Scan for the cell matching the given text and deliver its [x, y] coordinate at center. 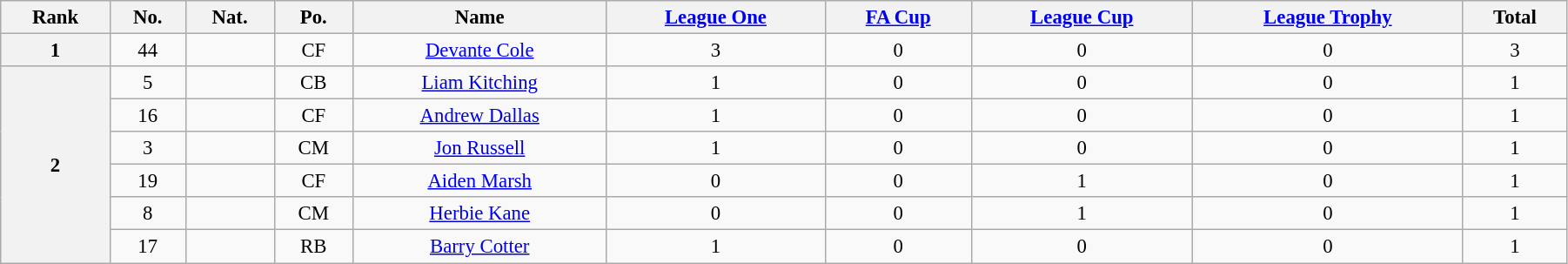
Barry Cotter [480, 247]
44 [148, 51]
5 [148, 83]
League Cup [1082, 17]
Liam Kitching [480, 83]
2 [56, 165]
Aiden Marsh [480, 181]
Jon Russell [480, 148]
No. [148, 17]
Nat. [230, 17]
17 [148, 247]
Rank [56, 17]
Name [480, 17]
Andrew Dallas [480, 116]
CB [313, 83]
Devante Cole [480, 51]
8 [148, 213]
Herbie Kane [480, 213]
19 [148, 181]
FA Cup [898, 17]
Total [1514, 17]
16 [148, 116]
Po. [313, 17]
League One [715, 17]
League Trophy [1328, 17]
RB [313, 247]
